Find where the given text appears and provide that cell's center as [X, Y] coordinate. 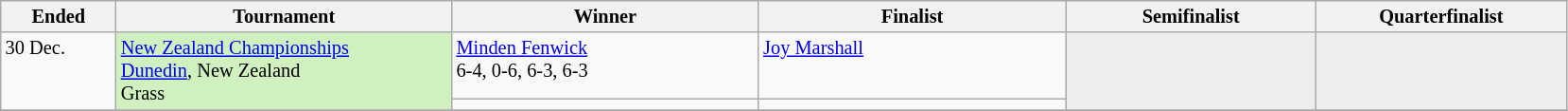
Tournament [284, 16]
Semifinalist [1192, 16]
Quarterfinalist [1441, 16]
Minden Fenwick6-4, 0-6, 6-3, 6-3 [605, 65]
Ended [59, 16]
New Zealand ChampionshipsDunedin, New ZealandGrass [284, 71]
Joy Marshall [912, 65]
30 Dec. [59, 71]
Winner [605, 16]
Finalist [912, 16]
